Detect which cell encompasses the target text, then output its (X, Y) center coordinate. 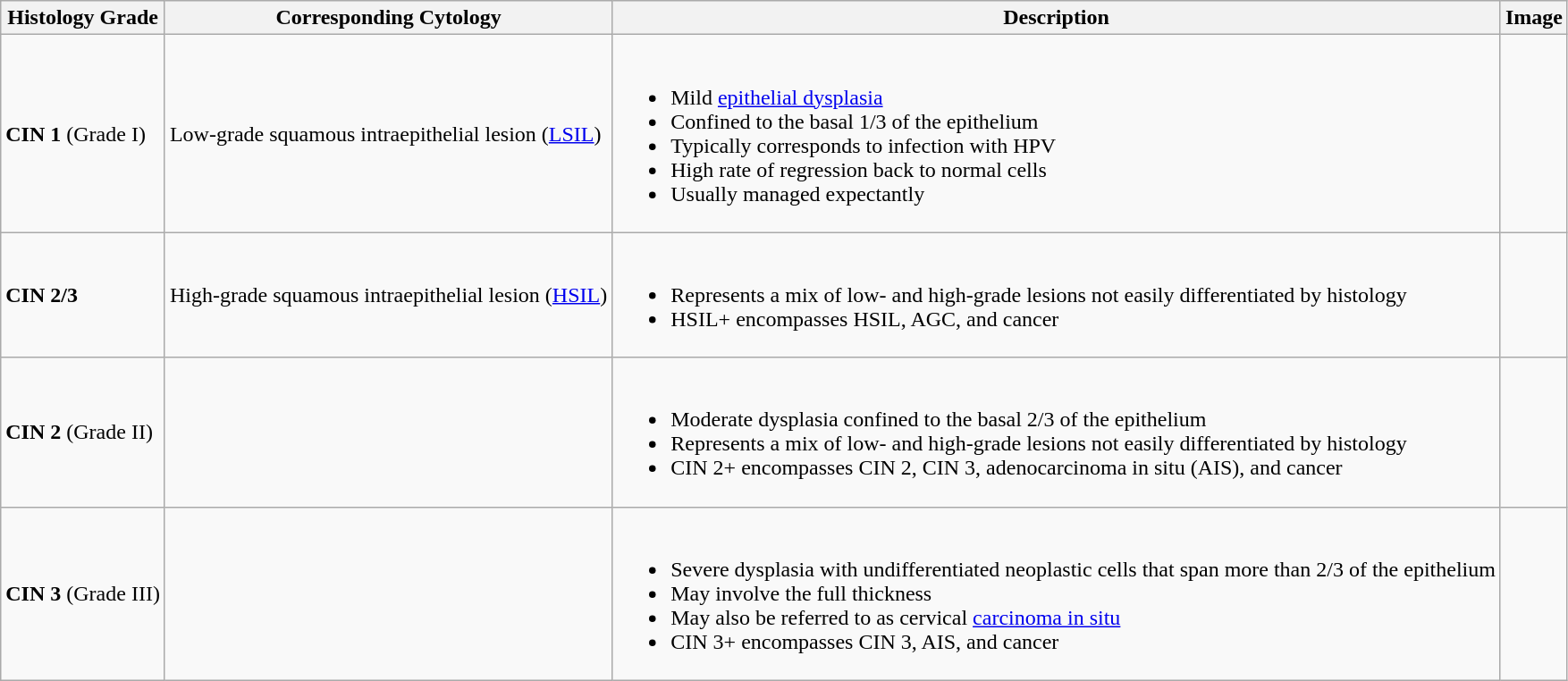
Image (1534, 18)
Description (1057, 18)
Represents a mix of low- and high-grade lesions not easily differentiated by histologyHSIL+ encompasses HSIL, AGC, and cancer (1057, 295)
CIN 3 (Grade III) (83, 593)
Low-grade squamous intraepithelial lesion (LSIL) (388, 134)
CIN 1 (Grade I) (83, 134)
CIN 2/3 (83, 295)
High-grade squamous intraepithelial lesion (HSIL) (388, 295)
CIN 2 (Grade II) (83, 433)
Corresponding Cytology (388, 18)
Histology Grade (83, 18)
